Detect which cell encompasses the target text, then output its (X, Y) center coordinate. 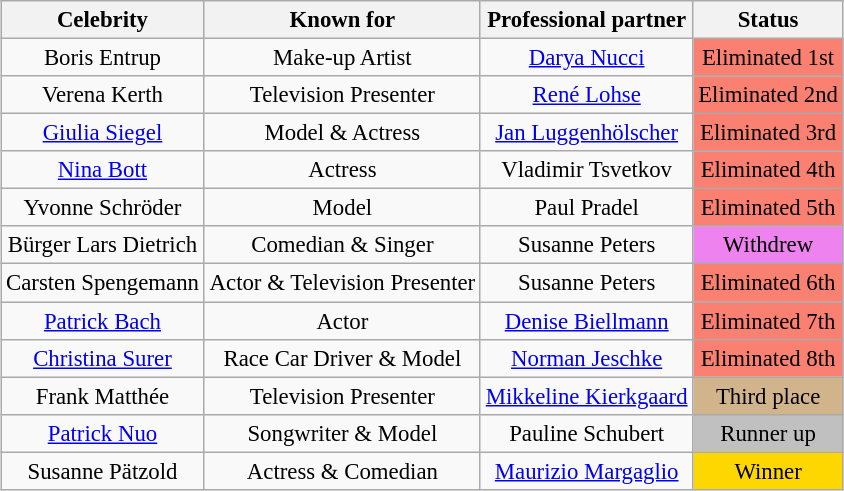
Darya Nucci (586, 57)
Model (342, 208)
Eliminated 1st (768, 57)
Eliminated 4th (768, 170)
Withdrew (768, 245)
Actress (342, 170)
Boris Entrup (103, 57)
Vladimir Tsvetkov (586, 170)
Songwriter & Model (342, 433)
Status (768, 20)
Pauline Schubert (586, 433)
Susanne Pätzold (103, 471)
Runner up (768, 433)
Actor & Television Presenter (342, 283)
Model & Actress (342, 133)
Eliminated 6th (768, 283)
Patrick Bach (103, 321)
Third place (768, 396)
Mikkeline Kierkgaard (586, 396)
René Lohse (586, 95)
Winner (768, 471)
Nina Bott (103, 170)
Eliminated 5th (768, 208)
Known for (342, 20)
Patrick Nuo (103, 433)
Giulia Siegel (103, 133)
Celebrity (103, 20)
Denise Biellmann (586, 321)
Maurizio Margaglio (586, 471)
Carsten Spengemann (103, 283)
Jan Luggenhölscher (586, 133)
Comedian & Singer (342, 245)
Norman Jeschke (586, 358)
Yvonne Schröder (103, 208)
Bürger Lars Dietrich (103, 245)
Eliminated 2nd (768, 95)
Eliminated 3rd (768, 133)
Race Car Driver & Model (342, 358)
Frank Matthée (103, 396)
Eliminated 8th (768, 358)
Eliminated 7th (768, 321)
Professional partner (586, 20)
Paul Pradel (586, 208)
Make-up Artist (342, 57)
Actor (342, 321)
Actress & Comedian (342, 471)
Verena Kerth (103, 95)
Christina Surer (103, 358)
